Return the [x, y] coordinate for the center point of the cell that contains the specified text.  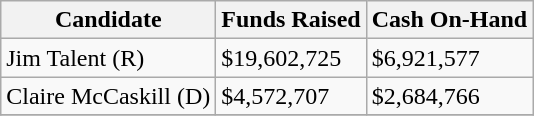
Candidate [108, 20]
$4,572,707 [291, 96]
$6,921,577 [449, 58]
$19,602,725 [291, 58]
Cash On-Hand [449, 20]
$2,684,766 [449, 96]
Jim Talent (R) [108, 58]
Funds Raised [291, 20]
Claire McCaskill (D) [108, 96]
